Extract the [x, y] coordinate from the center of the cell holding the provided text.  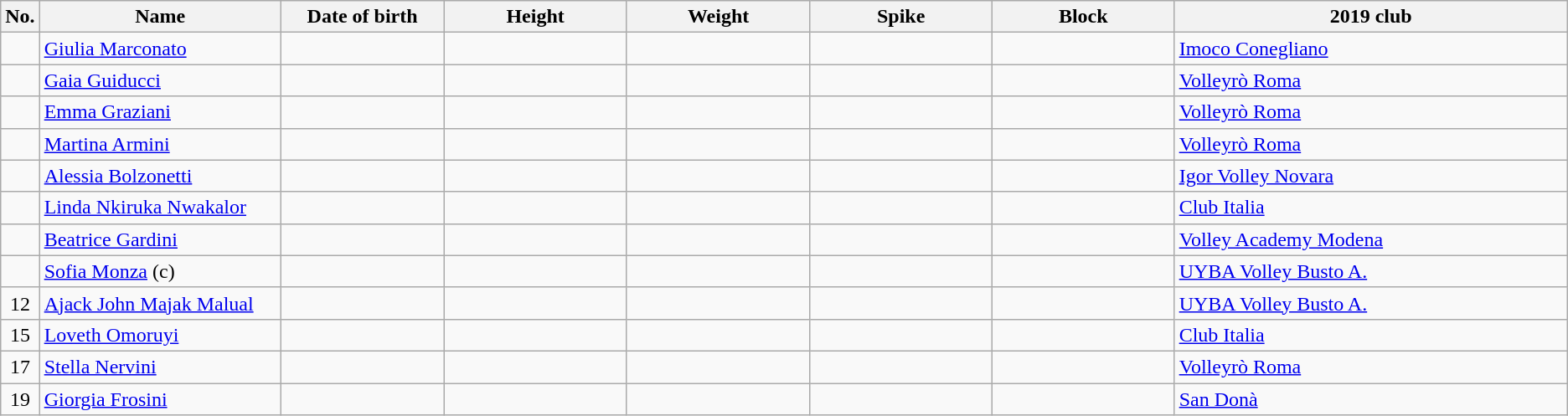
San Donà [1370, 399]
Volley Academy Modena [1370, 239]
17 [20, 367]
Giorgia Frosini [160, 399]
Name [160, 17]
Beatrice Gardini [160, 239]
Linda Nkiruka Nwakalor [160, 208]
19 [20, 399]
Ajack John Majak Malual [160, 303]
Alessia Bolzonetti [160, 176]
Martina Armini [160, 144]
12 [20, 303]
15 [20, 335]
Block [1083, 17]
Emma Graziani [160, 112]
Weight [719, 17]
2019 club [1370, 17]
Gaia Guiducci [160, 80]
Date of birth [362, 17]
Stella Nervini [160, 367]
Spike [901, 17]
Giulia Marconato [160, 49]
No. [20, 17]
Igor Volley Novara [1370, 176]
Height [535, 17]
Loveth Omoruyi [160, 335]
Imoco Conegliano [1370, 49]
Sofia Monza (c) [160, 271]
